Return the (X, Y) coordinate for the center point of the cell that contains the specified text.  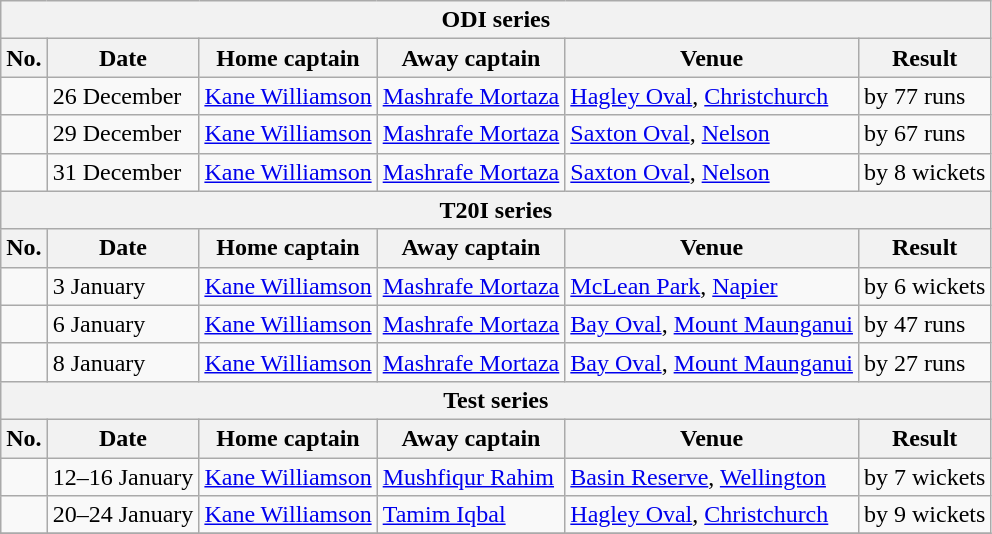
T20I series (496, 210)
ODI series (496, 20)
by 27 runs (924, 362)
6 January (123, 324)
McLean Park, Napier (712, 286)
20–24 January (123, 515)
12–16 January (123, 477)
by 47 runs (924, 324)
by 9 wickets (924, 515)
31 December (123, 172)
8 January (123, 362)
by 7 wickets (924, 477)
26 December (123, 96)
by 77 runs (924, 96)
Tamim Iqbal (471, 515)
by 67 runs (924, 134)
Test series (496, 400)
3 January (123, 286)
29 December (123, 134)
by 8 wickets (924, 172)
Basin Reserve, Wellington (712, 477)
by 6 wickets (924, 286)
Mushfiqur Rahim (471, 477)
